Pinpoint the cell where the given text exists, returning its (x, y) midpoint coordinate. 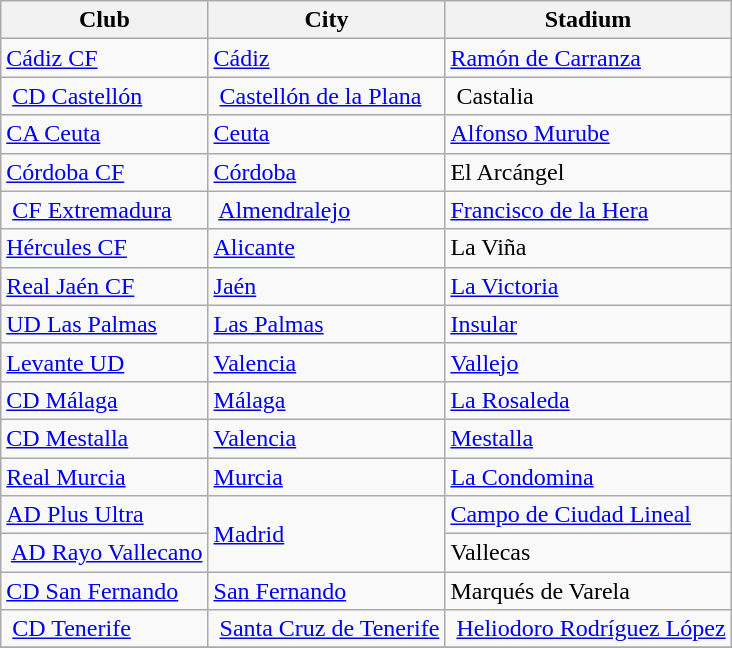
Ceuta (326, 134)
Real Murcia (104, 477)
Vallejo (588, 362)
Madrid (326, 534)
San Fernando (326, 591)
CD Castellón (104, 96)
Stadium (588, 20)
Campo de Ciudad Lineal (588, 515)
Insular (588, 324)
Santa Cruz de Tenerife (326, 629)
Castalia (588, 96)
Mestalla (588, 438)
Ramón de Carranza (588, 58)
Alfonso Murube (588, 134)
Cádiz CF (104, 58)
Levante UD (104, 362)
AD Rayo Vallecano (104, 553)
UD Las Palmas (104, 324)
Vallecas (588, 553)
Cádiz (326, 58)
City (326, 20)
La Rosaleda (588, 400)
AD Plus Ultra (104, 515)
Heliodoro Rodríguez López (588, 629)
El Arcángel (588, 172)
CD Tenerife (104, 629)
CD Málaga (104, 400)
La Victoria (588, 286)
Las Palmas (326, 324)
Real Jaén CF (104, 286)
La Viña (588, 248)
CA Ceuta (104, 134)
Francisco de la Hera (588, 210)
Marqués de Varela (588, 591)
La Condomina (588, 477)
Córdoba CF (104, 172)
Club (104, 20)
Córdoba (326, 172)
CD San Fernando (104, 591)
Castellón de la Plana (326, 96)
CF Extremadura (104, 210)
Málaga (326, 400)
Almendralejo (326, 210)
Hércules CF (104, 248)
Murcia (326, 477)
CD Mestalla (104, 438)
Alicante (326, 248)
Jaén (326, 286)
